Pinpoint the cell where the given text exists, returning its [X, Y] midpoint coordinate. 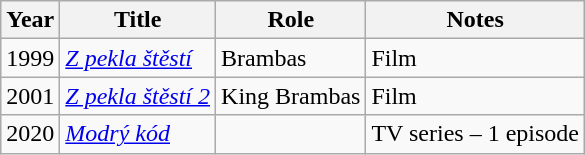
Notes [476, 20]
Title [138, 20]
Year [30, 20]
TV series – 1 episode [476, 134]
Role [291, 20]
2001 [30, 96]
Modrý kód [138, 134]
Z pekla štěstí 2 [138, 96]
Brambas [291, 58]
1999 [30, 58]
Z pekla štěstí [138, 58]
King Brambas [291, 96]
2020 [30, 134]
